Detect which cell encompasses the target text, then output its [X, Y] center coordinate. 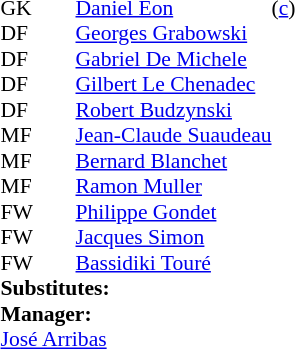
Robert Budzynski [174, 110]
Substitutes: [136, 289]
Bernard Blanchet [174, 161]
Gabriel De Michele [174, 59]
Philippe Gondet [174, 212]
Jacques Simon [174, 237]
Jean-Claude Suaudeau [174, 135]
Manager: [136, 314]
Ramon Muller [174, 187]
Gilbert Le Chenadec [174, 85]
Bassidiki Touré [174, 263]
Georges Grabowski [174, 33]
